Find where the given text appears and provide that cell's center as (x, y) coordinate. 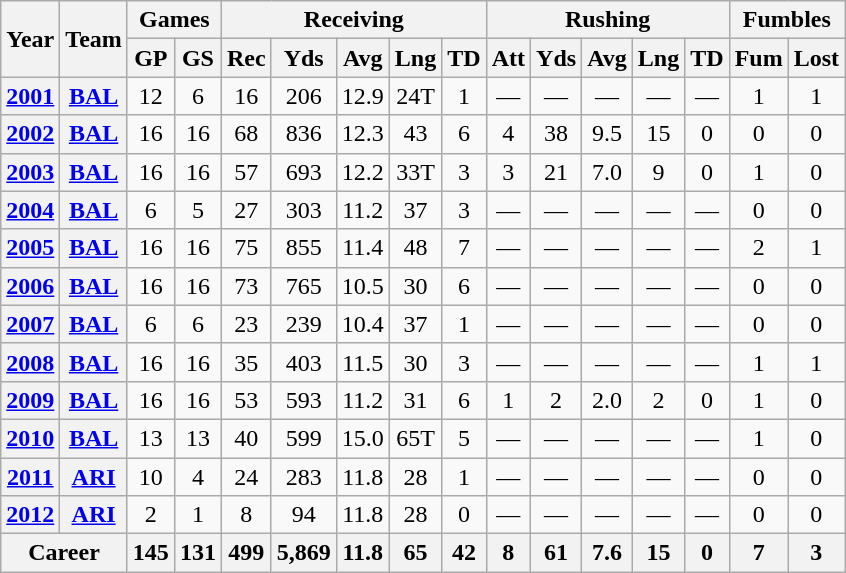
Lost (816, 58)
24 (246, 477)
48 (415, 248)
15.0 (362, 438)
40 (246, 438)
57 (246, 172)
2012 (30, 515)
693 (304, 172)
24T (415, 96)
2009 (30, 400)
42 (464, 553)
21 (556, 172)
2004 (30, 210)
7.6 (608, 553)
599 (304, 438)
35 (246, 362)
Fumbles (786, 20)
403 (304, 362)
2008 (30, 362)
499 (246, 553)
206 (304, 96)
43 (415, 134)
Games (174, 20)
12 (150, 96)
Rec (246, 58)
31 (415, 400)
2.0 (608, 400)
11.4 (362, 248)
73 (246, 286)
131 (198, 553)
65T (415, 438)
Rushing (608, 20)
2010 (30, 438)
283 (304, 477)
GS (198, 58)
GP (150, 58)
593 (304, 400)
12.9 (362, 96)
9 (658, 172)
145 (150, 553)
Receiving (354, 20)
Att (508, 58)
61 (556, 553)
Fum (758, 58)
10.4 (362, 324)
2006 (30, 286)
27 (246, 210)
10.5 (362, 286)
75 (246, 248)
94 (304, 515)
Career (64, 553)
5,869 (304, 553)
2005 (30, 248)
239 (304, 324)
33T (415, 172)
Year (30, 39)
855 (304, 248)
836 (304, 134)
2011 (30, 477)
303 (304, 210)
765 (304, 286)
2007 (30, 324)
9.5 (608, 134)
12.2 (362, 172)
11.5 (362, 362)
Team (94, 39)
65 (415, 553)
53 (246, 400)
2001 (30, 96)
23 (246, 324)
68 (246, 134)
2003 (30, 172)
2002 (30, 134)
38 (556, 134)
7.0 (608, 172)
12.3 (362, 134)
10 (150, 477)
